Find where the given text appears and provide that cell's center as [x, y] coordinate. 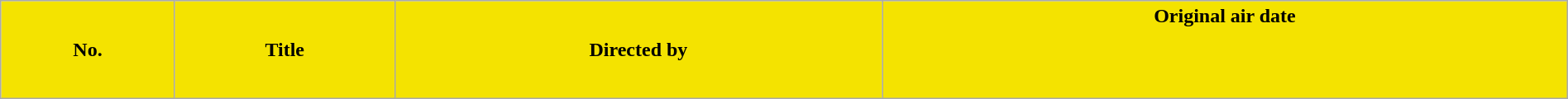
Original air date [1226, 49]
Directed by [638, 49]
Title [284, 49]
No. [88, 49]
